Output the (X, Y) coordinate of the center of the cell containing the given text.  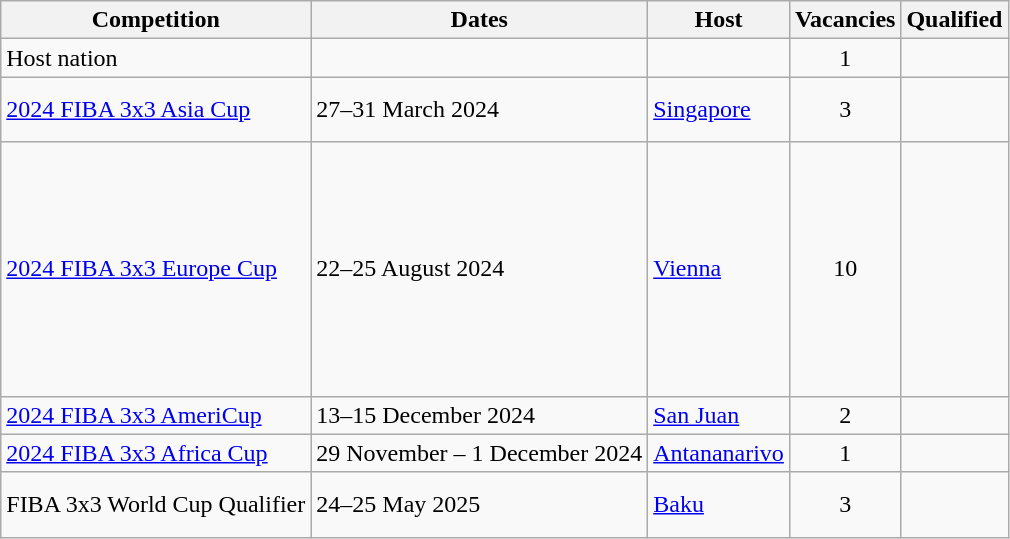
2024 FIBA 3x3 Europe Cup (156, 269)
2024 FIBA 3x3 Africa Cup (156, 453)
Competition (156, 20)
13–15 December 2024 (480, 415)
Baku (719, 504)
Vienna (719, 269)
2024 FIBA 3x3 AmeriCup (156, 415)
San Juan (719, 415)
Qualified (954, 20)
Dates (480, 20)
24–25 May 2025 (480, 504)
Singapore (719, 110)
Antananarivo (719, 453)
2 (845, 415)
FIBA 3x3 World Cup Qualifier (156, 504)
2024 FIBA 3x3 Asia Cup (156, 110)
22–25 August 2024 (480, 269)
29 November – 1 December 2024 (480, 453)
Host nation (156, 58)
Vacancies (845, 20)
10 (845, 269)
27–31 March 2024 (480, 110)
Host (719, 20)
